Search for the cell housing the specified text and yield its [X, Y] center coordinate. 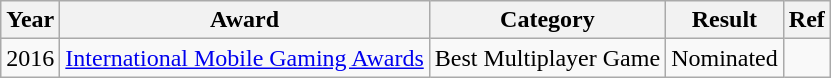
Best Multiplayer Game [547, 58]
2016 [30, 58]
Award [244, 20]
International Mobile Gaming Awards [244, 58]
Ref [806, 20]
Result [725, 20]
Category [547, 20]
Year [30, 20]
Nominated [725, 58]
